Scan for the cell matching the given text and deliver its (x, y) coordinate at center. 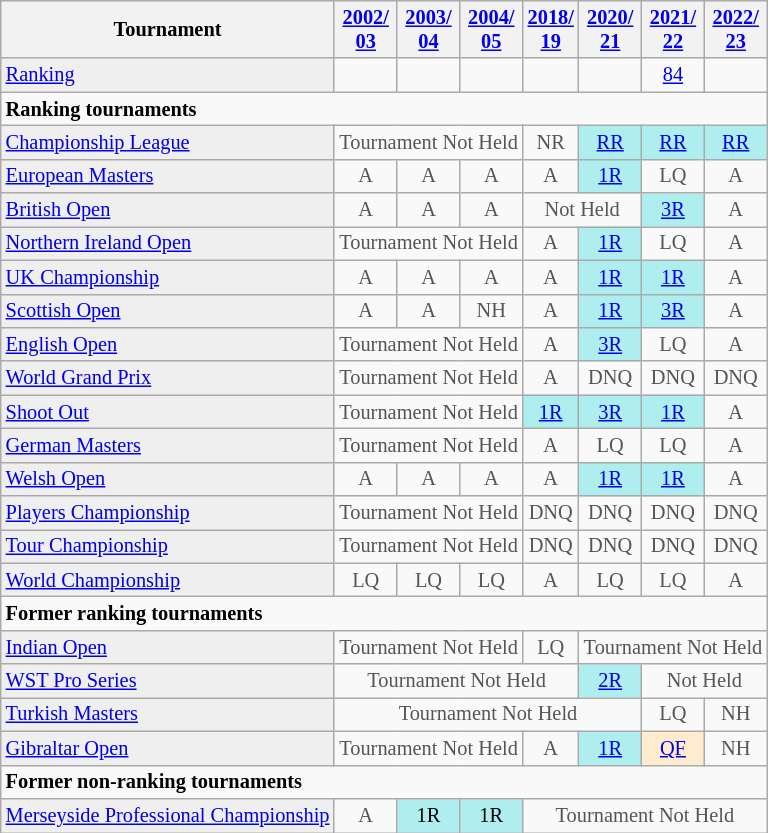
NR (551, 142)
Northern Ireland Open (168, 243)
Tournament (168, 29)
Tour Championship (168, 546)
2021/22 (674, 29)
Former non-ranking tournaments (384, 782)
Welsh Open (168, 479)
Players Championship (168, 513)
2004/05 (492, 29)
British Open (168, 210)
Former ranking tournaments (384, 613)
European Masters (168, 176)
2002/03 (366, 29)
Championship League (168, 142)
Gibraltar Open (168, 748)
2020/21 (610, 29)
Turkish Masters (168, 714)
2022/23 (736, 29)
Ranking tournaments (384, 109)
Merseyside Professional Championship (168, 815)
World Championship (168, 580)
World Grand Prix (168, 378)
Shoot Out (168, 412)
Scottish Open (168, 311)
84 (674, 75)
Indian Open (168, 647)
2R (610, 681)
UK Championship (168, 277)
2003/04 (428, 29)
English Open (168, 344)
QF (674, 748)
German Masters (168, 445)
Ranking (168, 75)
2018/19 (551, 29)
WST Pro Series (168, 681)
